Detect which cell encompasses the target text, then output its (X, Y) center coordinate. 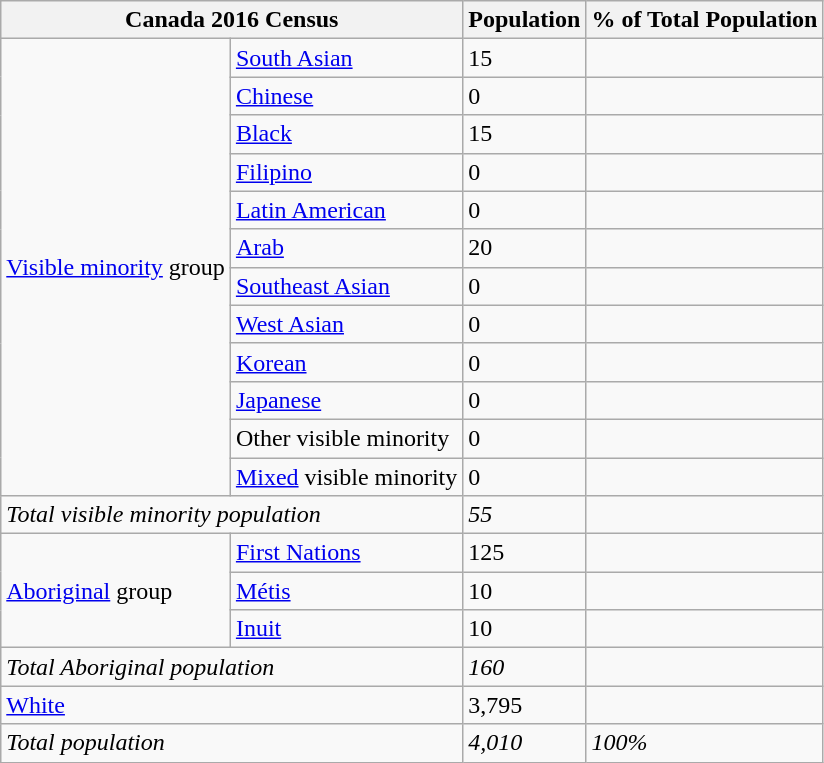
125 (524, 553)
Total Aboriginal population (232, 667)
55 (524, 515)
South Asian (346, 58)
Visible minority group (116, 268)
3,795 (524, 705)
Aboriginal group (116, 591)
Inuit (346, 629)
Arab (346, 248)
Black (346, 134)
Population (524, 20)
Total population (232, 743)
Korean (346, 362)
20 (524, 248)
100% (704, 743)
Southeast Asian (346, 286)
Latin American (346, 210)
Other visible minority (346, 438)
160 (524, 667)
West Asian (346, 324)
Filipino (346, 172)
White (232, 705)
Mixed visible minority (346, 477)
Total visible minority population (232, 515)
% of Total Population (704, 20)
Chinese (346, 96)
Métis (346, 591)
Japanese (346, 400)
Canada 2016 Census (232, 20)
4,010 (524, 743)
First Nations (346, 553)
